Determine the (X, Y) coordinate at the center of the cell enclosing the given text.  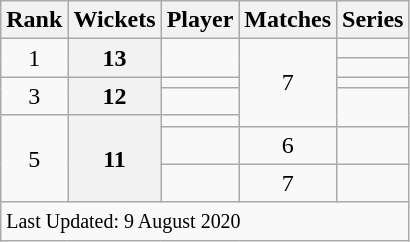
5 (34, 158)
6 (288, 145)
Last Updated: 9 August 2020 (205, 221)
12 (114, 96)
13 (114, 58)
Player (200, 20)
Rank (34, 20)
1 (34, 58)
Wickets (114, 20)
Series (373, 20)
11 (114, 158)
3 (34, 96)
Matches (288, 20)
